Return [X, Y] of the center of cell containing provided text 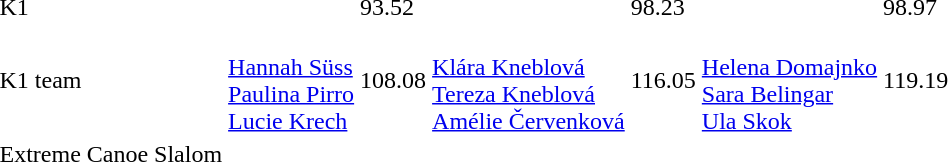
Helena DomajnkoSara BelingarUla Skok [789, 80]
Hannah SüssPaulina PirroLucie Krech [292, 80]
Klára KneblováTereza KneblováAmélie Červenková [529, 80]
108.08 [394, 80]
116.05 [663, 80]
